Identify which cell holds the provided text, then report its [X, Y] central coordinate. 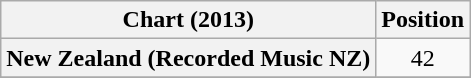
Position [423, 20]
New Zealand (Recorded Music NZ) [188, 58]
Chart (2013) [188, 20]
42 [423, 58]
